Identify which cell holds the provided text, then report its (x, y) central coordinate. 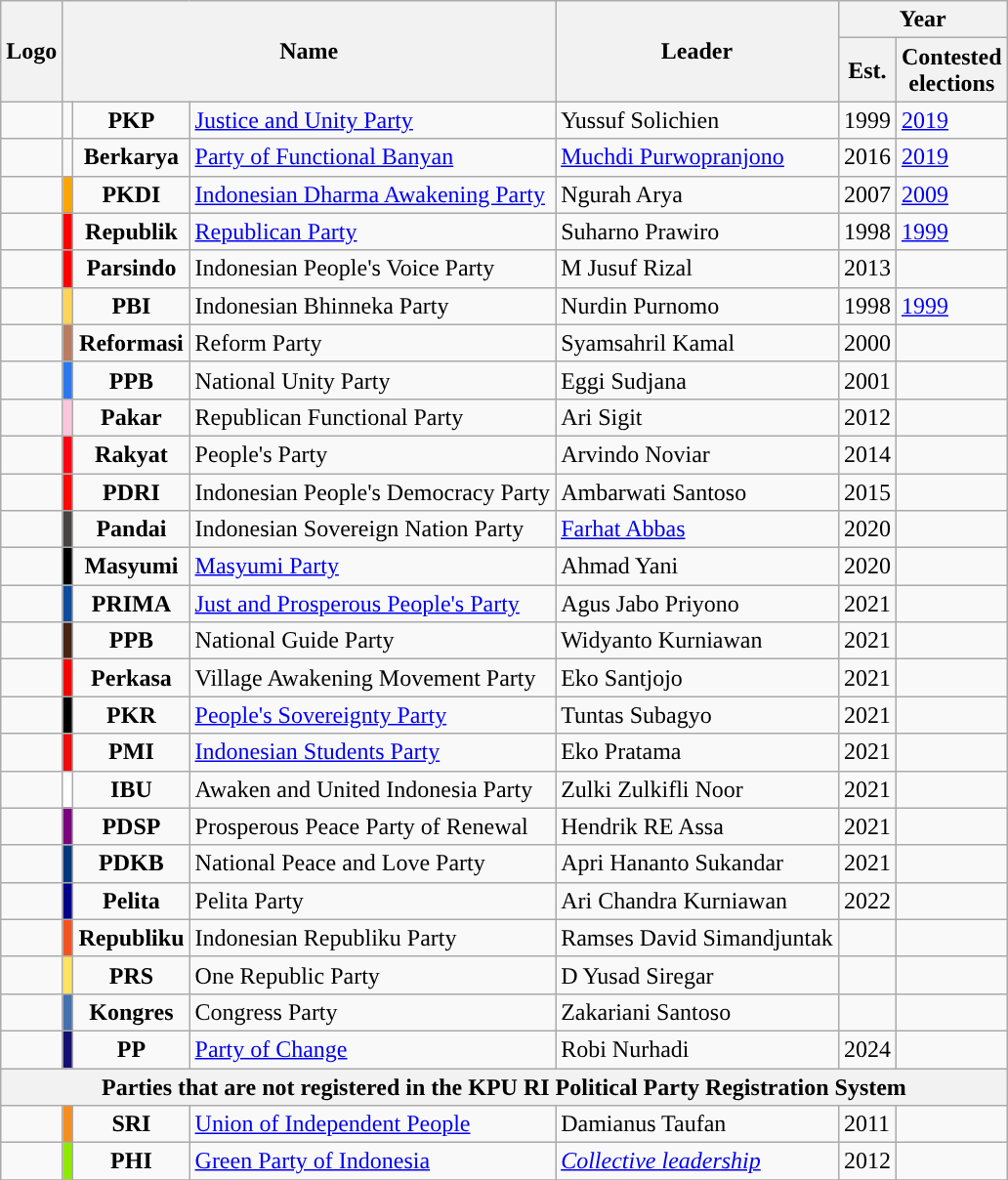
2016 (867, 157)
PKP (131, 120)
Indonesian People's Democracy Party (373, 491)
Arvindo Noviar (697, 454)
Republican Party (373, 232)
Damianus Taufan (697, 1124)
Yussuf Solichien (697, 120)
Indonesian Republiku Party (373, 938)
Name (309, 51)
2011 (867, 1124)
Widyanto Kurniawan (697, 641)
Masyumi (131, 567)
2009 (951, 194)
PRIMA (131, 604)
Reformasi (131, 343)
Prosperous Peace Party of Renewal (373, 826)
2007 (867, 194)
National Unity Party (373, 380)
Awaken and United Indonesia Party (373, 789)
IBU (131, 789)
Indonesian People's Voice Party (373, 269)
Ari Chandra Kurniawan (697, 901)
Agus Jabo Priyono (697, 604)
Republik (131, 232)
Parties that are not registered in the KPU RI Political Party Registration System (504, 1087)
Pelita (131, 901)
PRS (131, 975)
Indonesian Bhinneka Party (373, 306)
Ahmad Yani (697, 567)
Berkarya (131, 157)
Party of Functional Banyan (373, 157)
Farhat Abbas (697, 529)
Rakyat (131, 454)
People's Party (373, 454)
PP (131, 1049)
Perkasa (131, 678)
Zulki Zulkifli Noor (697, 789)
Green Party of Indonesia (373, 1161)
Masyumi Party (373, 567)
2024 (867, 1049)
Apri Hananto Sukandar (697, 864)
Indonesian Sovereign Nation Party (373, 529)
2014 (867, 454)
D Yusad Siregar (697, 975)
One Republic Party (373, 975)
Logo (31, 51)
Village Awakening Movement Party (373, 678)
PDRI (131, 491)
Parsindo (131, 269)
2001 (867, 380)
Est. (867, 70)
2013 (867, 269)
Indonesian Dharma Awakening Party (373, 194)
Ari Sigit (697, 417)
Pakar (131, 417)
Robi Nurhadi (697, 1049)
Ngurah Arya (697, 194)
Collective leadership (697, 1161)
PDSP (131, 826)
Eko Pratama (697, 752)
Just and Prosperous People's Party (373, 604)
Pandai (131, 529)
Eko Santjojo (697, 678)
Contestedelections (951, 70)
PDKB (131, 864)
Party of Change (373, 1049)
Eggi Sudjana (697, 380)
Leader (697, 51)
2000 (867, 343)
Ambarwati Santoso (697, 491)
People's Sovereignty Party (373, 715)
PHI (131, 1161)
Union of Independent People (373, 1124)
Pelita Party (373, 901)
Nurdin Purnomo (697, 306)
M Jusuf Rizal (697, 269)
Republiku (131, 938)
Reform Party (373, 343)
Suharno Prawiro (697, 232)
PKR (131, 715)
SRI (131, 1124)
Year (922, 20)
PMI (131, 752)
Syamsahril Kamal (697, 343)
National Guide Party (373, 641)
Tuntas Subagyo (697, 715)
Zakariani Santoso (697, 1012)
Republican Functional Party (373, 417)
PKDI (131, 194)
Muchdi Purwopranjono (697, 157)
Indonesian Students Party (373, 752)
PBI (131, 306)
2015 (867, 491)
Ramses David Simandjuntak (697, 938)
Justice and Unity Party (373, 120)
Congress Party (373, 1012)
Kongres (131, 1012)
National Peace and Love Party (373, 864)
2022 (867, 901)
Hendrik RE Assa (697, 826)
